Extract the (X, Y) coordinate from the center of the cell holding the provided text.  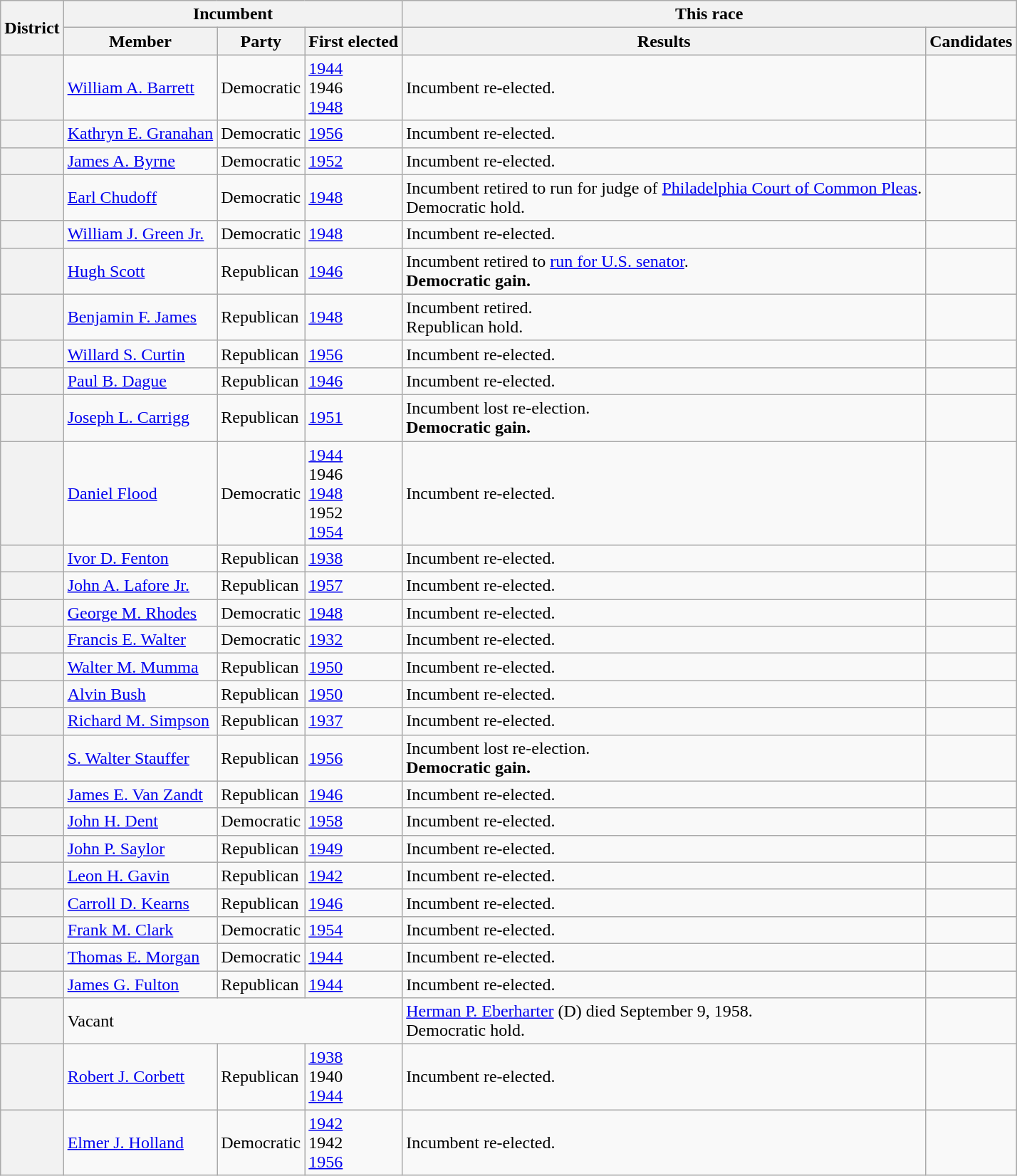
John H. Dent (140, 821)
Party (261, 41)
Paul B. Dague (140, 381)
William J. Green Jr. (140, 234)
1938 (353, 559)
This race (709, 14)
Joseph L. Carrigg (140, 417)
19381940 1944 (353, 1077)
Incumbent (233, 14)
Earl Chudoff (140, 198)
Leon H. Gavin (140, 876)
First elected (353, 41)
James A. Byrne (140, 161)
1949 (353, 849)
Member (140, 41)
Vacant (233, 1021)
1958 (353, 821)
1942 (353, 876)
Willard S. Curtin (140, 354)
Candidates (971, 41)
Walter M. Mumma (140, 667)
19441946 19481952 1954 (353, 493)
1951 (353, 417)
19441946 1948 (353, 88)
Ivor D. Fenton (140, 559)
George M. Rhodes (140, 613)
Herman P. Eberharter (D) died September 9, 1958.Democratic hold. (664, 1021)
1942 1942 1956 (353, 1143)
Incumbent retired to run for judge of Philadelphia Court of Common Pleas.Democratic hold. (664, 198)
Frank M. Clark (140, 930)
Daniel Flood (140, 493)
William A. Barrett (140, 88)
Thomas E. Morgan (140, 957)
Results (664, 41)
Hugh Scott (140, 271)
District (32, 28)
James G. Fulton (140, 985)
Francis E. Walter (140, 640)
1937 (353, 721)
James E. Van Zandt (140, 794)
Carroll D. Kearns (140, 903)
Robert J. Corbett (140, 1077)
Alvin Bush (140, 694)
Incumbent retired to run for U.S. senator.Democratic gain. (664, 271)
S. Walter Stauffer (140, 757)
1954 (353, 930)
John A. Lafore Jr. (140, 586)
Elmer J. Holland (140, 1143)
John P. Saylor (140, 849)
1952 (353, 161)
Incumbent retired.Republican hold. (664, 317)
Benjamin F. James (140, 317)
1957 (353, 586)
1932 (353, 640)
Kathryn E. Granahan (140, 134)
Richard M. Simpson (140, 721)
